Capture the cell that displays the provided text and extract its (x, y) central coordinate. 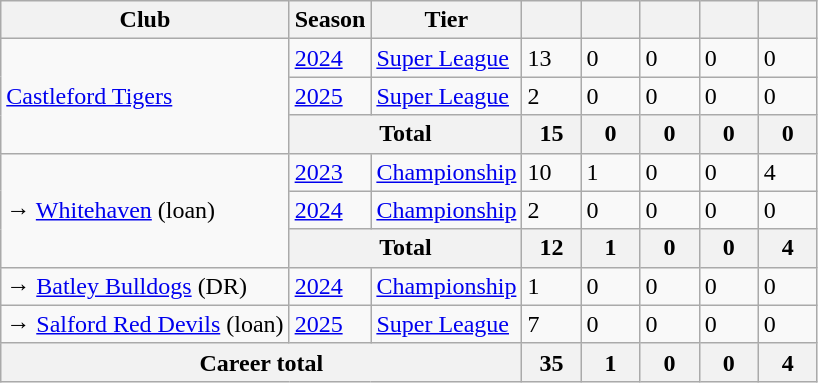
Castleford Tigers (145, 96)
12 (552, 248)
Season (330, 20)
7 (552, 324)
Tier (446, 20)
→ Batley Bulldogs (DR) (145, 286)
→ Whitehaven (loan) (145, 210)
2023 (330, 172)
Career total (262, 362)
Club (145, 20)
13 (552, 58)
35 (552, 362)
10 (552, 172)
→ Salford Red Devils (loan) (145, 324)
15 (552, 134)
